Pinpoint the cell where the given text exists, returning its (x, y) midpoint coordinate. 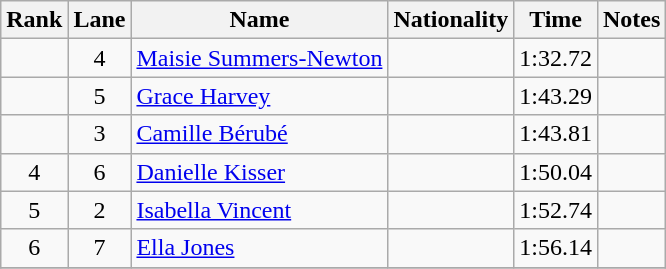
Maisie Summers-Newton (260, 58)
7 (100, 248)
Isabella Vincent (260, 210)
3 (100, 134)
Camille Bérubé (260, 134)
2 (100, 210)
1:43.29 (556, 96)
Lane (100, 20)
Notes (631, 20)
1:50.04 (556, 172)
1:52.74 (556, 210)
1:32.72 (556, 58)
Danielle Kisser (260, 172)
Rank (34, 20)
1:56.14 (556, 248)
Ella Jones (260, 248)
Nationality (451, 20)
Name (260, 20)
1:43.81 (556, 134)
Time (556, 20)
Grace Harvey (260, 96)
